From the cell containing the given text, extract its center point as (x, y) coordinate. 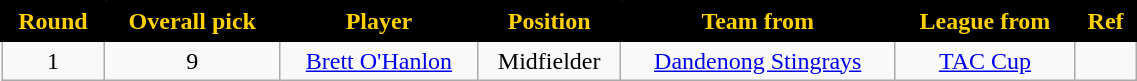
9 (192, 60)
Brett O'Hanlon (379, 60)
Player (379, 22)
1 (54, 60)
Round (54, 22)
Dandenong Stingrays (758, 60)
Midfielder (550, 60)
League from (985, 22)
Team from (758, 22)
Position (550, 22)
Overall pick (192, 22)
Ref (1106, 22)
TAC Cup (985, 60)
